Capture the cell that displays the provided text and extract its [X, Y] central coordinate. 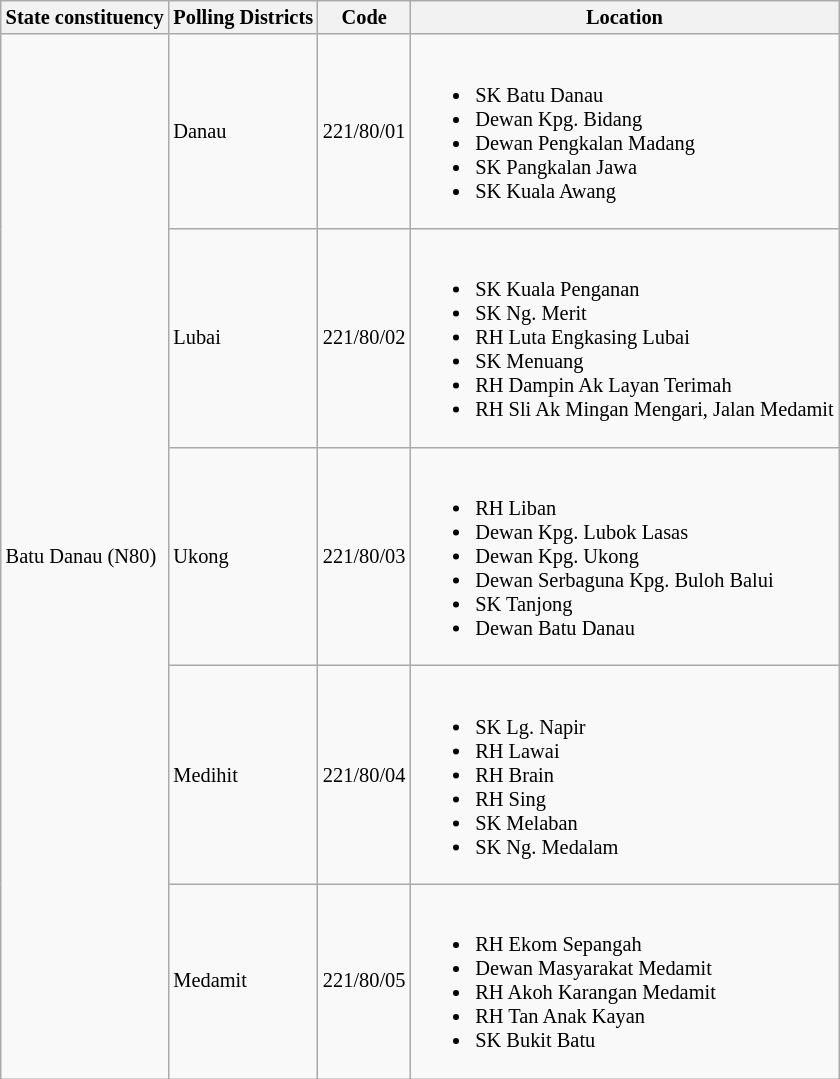
RH Ekom SepangahDewan Masyarakat MedamitRH Akoh Karangan MedamitRH Tan Anak KayanSK Bukit Batu [624, 981]
Polling Districts [243, 17]
Code [364, 17]
Medihit [243, 774]
221/80/04 [364, 774]
SK Kuala PengananSK Ng. MeritRH Luta Engkasing LubaiSK MenuangRH Dampin Ak Layan TerimahRH Sli Ak Mingan Mengari, Jalan Medamit [624, 337]
221/80/02 [364, 337]
SK Lg. NapirRH LawaiRH BrainRH SingSK MelabanSK Ng. Medalam [624, 774]
Ukong [243, 556]
Lubai [243, 337]
SK Batu DanauDewan Kpg. BidangDewan Pengkalan MadangSK Pangkalan JawaSK Kuala Awang [624, 131]
221/80/01 [364, 131]
221/80/03 [364, 556]
Location [624, 17]
State constituency [85, 17]
RH LibanDewan Kpg. Lubok LasasDewan Kpg. UkongDewan Serbaguna Kpg. Buloh BaluiSK TanjongDewan Batu Danau [624, 556]
Medamit [243, 981]
221/80/05 [364, 981]
Batu Danau (N80) [85, 556]
Danau [243, 131]
